Identify which cell holds the provided text, then report its [X, Y] central coordinate. 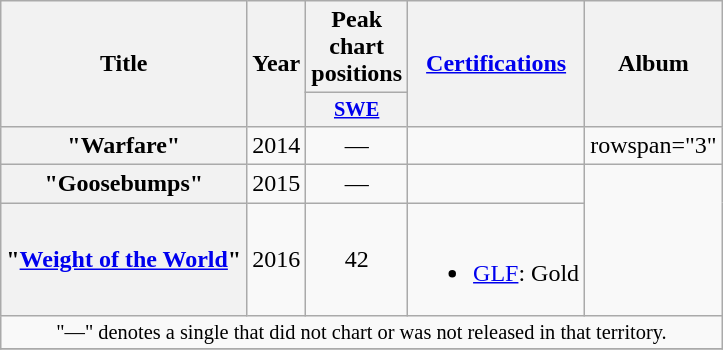
"—" denotes a single that did not chart or was not released in that territory. [362, 333]
Certifications [496, 64]
GLF: Gold [496, 260]
SWE [357, 110]
Year [276, 64]
"Goosebumps" [124, 184]
"Weight of the World" [124, 260]
Title [124, 64]
rowspan="3" [654, 145]
2016 [276, 260]
2014 [276, 145]
"Warfare" [124, 145]
Album [654, 64]
2015 [276, 184]
42 [357, 260]
Peak chart positions [357, 47]
